Identify which cell holds the provided text, then report its (X, Y) central coordinate. 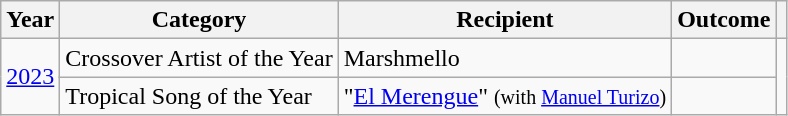
2023 (30, 77)
Category (199, 20)
"El Merengue" (with Manuel Turizo) (504, 96)
Recipient (504, 20)
Year (30, 20)
Tropical Song of the Year (199, 96)
Outcome (724, 20)
Marshmello (504, 58)
Crossover Artist of the Year (199, 58)
